Detect which cell encompasses the target text, then output its [X, Y] center coordinate. 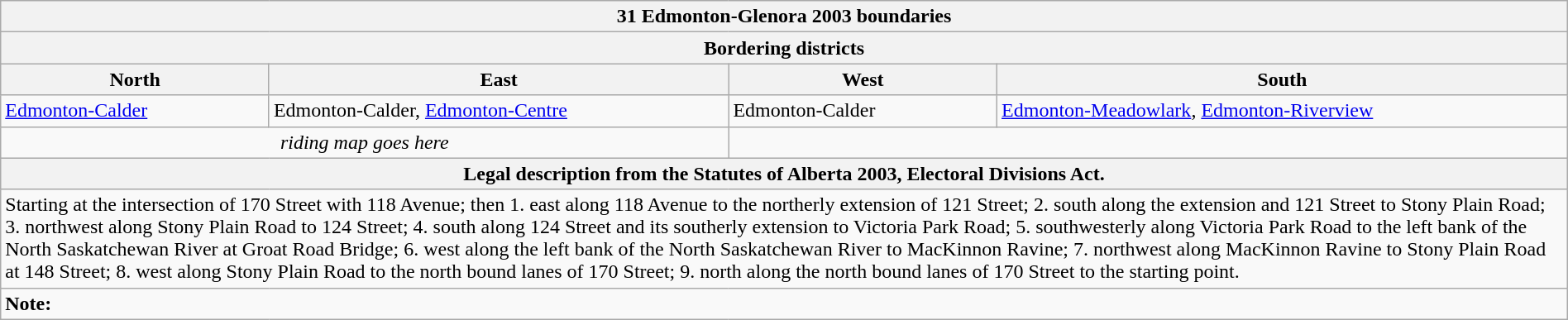
East [498, 79]
Note: [784, 303]
Legal description from the Statutes of Alberta 2003, Electoral Divisions Act. [784, 174]
North [136, 79]
Edmonton-Calder, Edmonton-Centre [498, 111]
31 Edmonton-Glenora 2003 boundaries [784, 17]
Bordering districts [784, 48]
West [863, 79]
South [1283, 79]
Edmonton-Meadowlark, Edmonton-Riverview [1283, 111]
riding map goes here [365, 142]
